From the cell containing the given text, extract its center point as (x, y) coordinate. 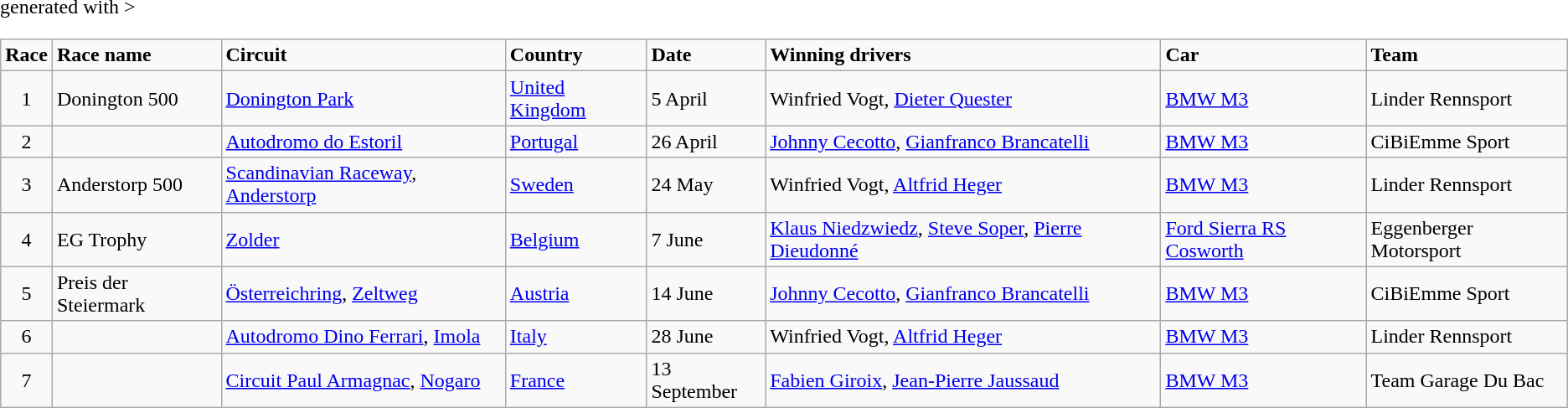
Donington Park (364, 99)
Winning drivers (963, 55)
Scandinavian Raceway, Anderstorp (364, 184)
Eggenberger Motorsport (1467, 240)
Donington 500 (137, 99)
Team (1467, 55)
United Kingdom (576, 99)
Race (27, 55)
EG Trophy (137, 240)
Team Garage Du Bac (1467, 380)
Circuit (364, 55)
Date (706, 55)
3 (27, 184)
Sweden (576, 184)
7 June (706, 240)
France (576, 380)
5 (27, 293)
Fabien Giroix, Jean-Pierre Jaussaud (963, 380)
28 June (706, 337)
Zolder (364, 240)
Autodromo do Estoril (364, 142)
Anderstorp 500 (137, 184)
24 May (706, 184)
Autodromo Dino Ferrari, Imola (364, 337)
26 April (706, 142)
6 (27, 337)
Ford Sierra RS Cosworth (1263, 240)
13 September (706, 380)
Circuit Paul Armagnac, Nogaro (364, 380)
1 (27, 99)
7 (27, 380)
Car (1263, 55)
14 June (706, 293)
Portugal (576, 142)
Country (576, 55)
Preis der Steiermark (137, 293)
Klaus Niedzwiedz, Steve Soper, Pierre Dieudonné (963, 240)
5 April (706, 99)
Winfried Vogt, Dieter Quester (963, 99)
Belgium (576, 240)
Italy (576, 337)
2 (27, 142)
Race name (137, 55)
4 (27, 240)
Austria (576, 293)
Österreichring, Zeltweg (364, 293)
